Return the (x, y) coordinate for the center point of the cell that contains the specified text.  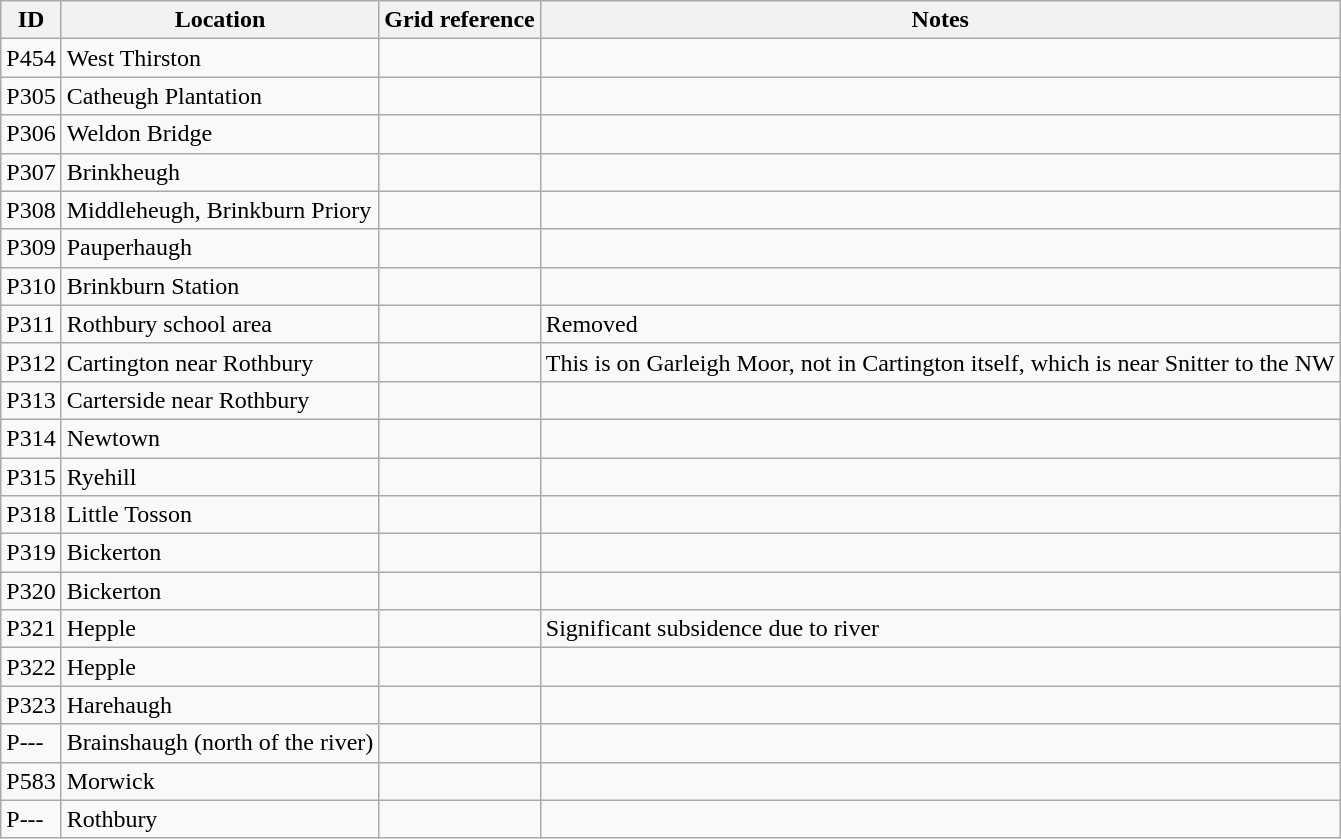
P318 (31, 515)
Removed (940, 324)
Notes (940, 20)
West Thirston (220, 58)
Brinkheugh (220, 172)
Pauperhaugh (220, 248)
Little Tosson (220, 515)
P320 (31, 591)
P306 (31, 134)
P307 (31, 172)
Catheugh Plantation (220, 96)
Middleheugh, Brinkburn Priory (220, 210)
Cartington near Rothbury (220, 362)
P311 (31, 324)
Newtown (220, 438)
P315 (31, 477)
Ryehill (220, 477)
P321 (31, 629)
P322 (31, 667)
ID (31, 20)
Rothbury school area (220, 324)
Morwick (220, 781)
P319 (31, 553)
Location (220, 20)
P583 (31, 781)
Brainshaugh (north of the river) (220, 743)
Harehaugh (220, 705)
P313 (31, 400)
Grid reference (460, 20)
Brinkburn Station (220, 286)
This is on Garleigh Moor, not in Cartington itself, which is near Snitter to the NW (940, 362)
P323 (31, 705)
P314 (31, 438)
P305 (31, 96)
P308 (31, 210)
Significant subsidence due to river (940, 629)
P454 (31, 58)
Rothbury (220, 819)
P309 (31, 248)
Carterside near Rothbury (220, 400)
Weldon Bridge (220, 134)
P310 (31, 286)
P312 (31, 362)
